Search for the cell housing the specified text and yield its [X, Y] center coordinate. 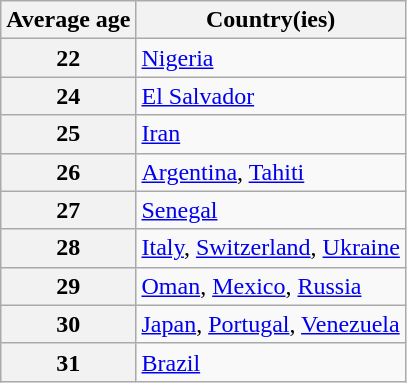
Senegal [270, 210]
31 [68, 362]
Italy, Switzerland, Ukraine [270, 248]
Brazil [270, 362]
Country(ies) [270, 20]
Nigeria [270, 58]
Oman, Mexico, Russia [270, 286]
29 [68, 286]
28 [68, 248]
27 [68, 210]
El Salvador [270, 96]
30 [68, 324]
22 [68, 58]
25 [68, 134]
24 [68, 96]
Iran [270, 134]
Argentina, Tahiti [270, 172]
Average age [68, 20]
26 [68, 172]
Japan, Portugal, Venezuela [270, 324]
